From the cell containing the given text, extract its center point as (X, Y) coordinate. 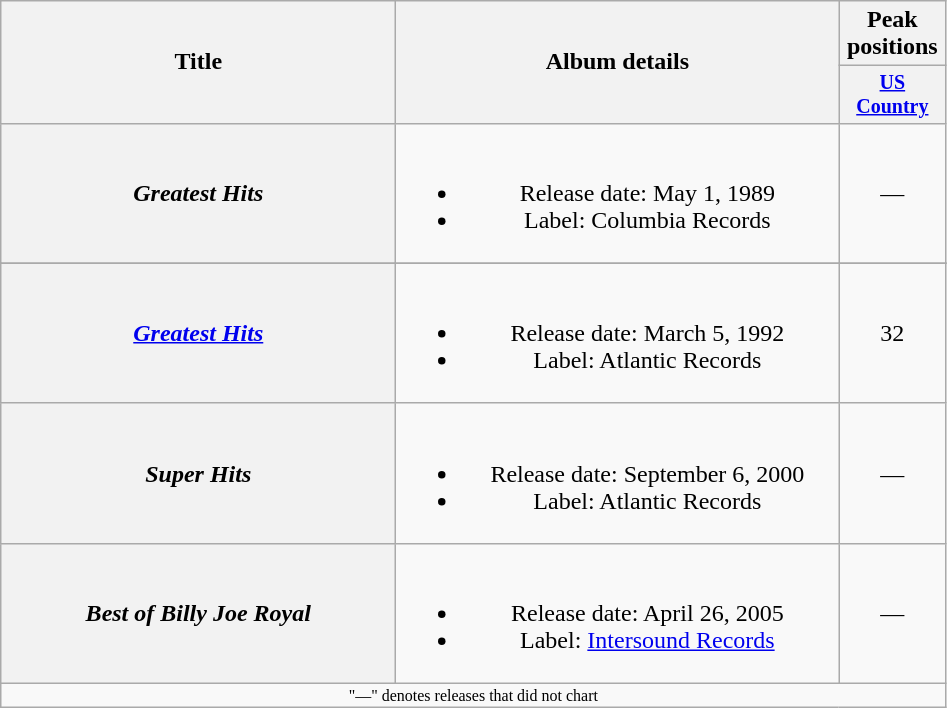
32 (892, 333)
Title (198, 62)
US Country (892, 94)
Release date: March 5, 1992Label: Atlantic Records (618, 333)
Peakpositions (892, 34)
Release date: September 6, 2000Label: Atlantic Records (618, 473)
Super Hits (198, 473)
Best of Billy Joe Royal (198, 613)
"—" denotes releases that did not chart (474, 696)
Release date: May 1, 1989Label: Columbia Records (618, 193)
Release date: April 26, 2005Label: Intersound Records (618, 613)
Album details (618, 62)
